Identify which cell holds the provided text, then report its [x, y] central coordinate. 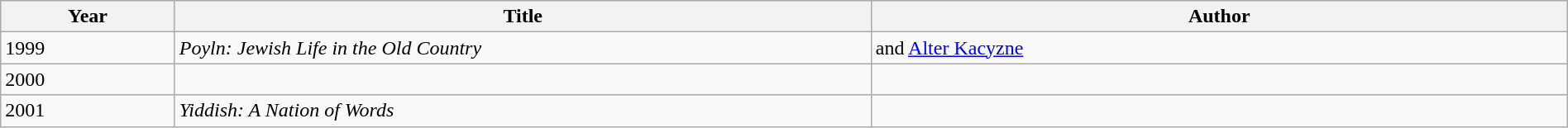
Poyln: Jewish Life in the Old Country [523, 48]
Author [1219, 17]
and Alter Kacyzne [1219, 48]
Title [523, 17]
Yiddish: A Nation of Words [523, 111]
1999 [88, 48]
2001 [88, 111]
Year [88, 17]
2000 [88, 79]
